Pinpoint the cell where the given text exists, returning its [X, Y] midpoint coordinate. 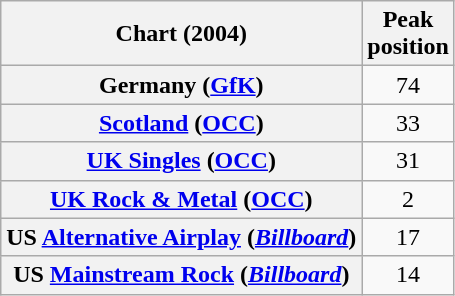
UK Rock & Metal (OCC) [182, 199]
33 [408, 123]
Chart (2004) [182, 34]
2 [408, 199]
Peakposition [408, 34]
UK Singles (OCC) [182, 161]
74 [408, 85]
Scotland (OCC) [182, 123]
31 [408, 161]
US Alternative Airplay (Billboard) [182, 237]
US Mainstream Rock (Billboard) [182, 275]
14 [408, 275]
17 [408, 237]
Germany (GfK) [182, 85]
